Return (x, y) of the center of cell containing provided text 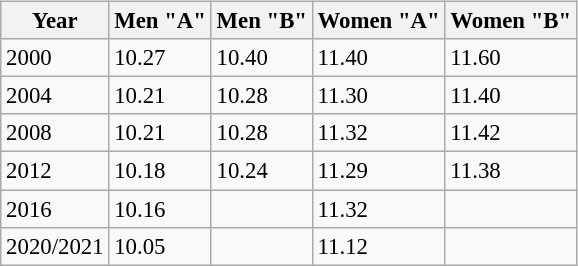
10.18 (160, 171)
11.12 (378, 246)
2020/2021 (55, 246)
11.29 (378, 171)
2012 (55, 171)
2008 (55, 133)
10.05 (160, 246)
Men "A" (160, 21)
10.16 (160, 209)
11.60 (510, 58)
11.30 (378, 96)
2000 (55, 58)
2004 (55, 96)
10.27 (160, 58)
Women "B" (510, 21)
Year (55, 21)
10.24 (262, 171)
10.40 (262, 58)
Women "A" (378, 21)
2016 (55, 209)
11.42 (510, 133)
Men "B" (262, 21)
11.38 (510, 171)
